Scan for the cell matching the given text and deliver its (X, Y) coordinate at center. 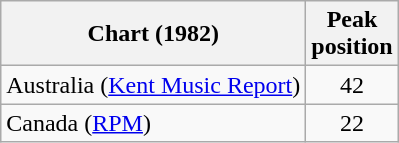
Peakposition (352, 34)
Chart (1982) (154, 34)
42 (352, 85)
Canada (RPM) (154, 123)
Australia (Kent Music Report) (154, 85)
22 (352, 123)
